Pinpoint the cell where the given text exists, returning its (x, y) midpoint coordinate. 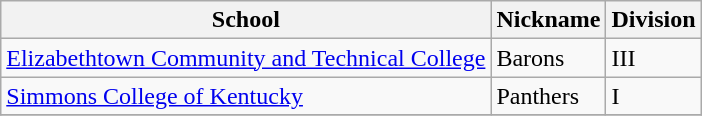
Simmons College of Kentucky (246, 96)
III (654, 58)
Elizabethtown Community and Technical College (246, 58)
Panthers (548, 96)
Barons (548, 58)
School (246, 20)
Division (654, 20)
Nickname (548, 20)
I (654, 96)
